From the cell containing the given text, extract its center point as (x, y) coordinate. 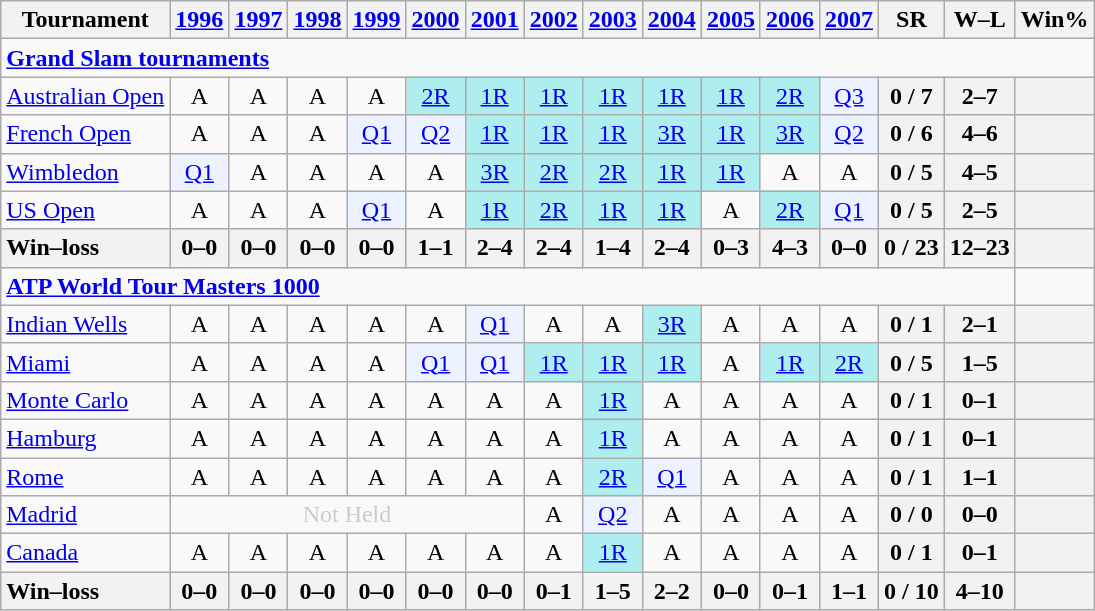
Q3 (848, 96)
Tournament (86, 20)
Grand Slam tournaments (548, 58)
2–5 (980, 210)
4–3 (790, 248)
2–7 (980, 96)
2002 (554, 20)
2007 (848, 20)
Rome (86, 477)
SR (912, 20)
1997 (258, 20)
4–6 (980, 134)
Not Held (347, 515)
0 / 6 (912, 134)
0–3 (730, 248)
ATP World Tour Masters 1000 (508, 286)
Wimbledon (86, 172)
2000 (436, 20)
US Open (86, 210)
0 / 7 (912, 96)
4–5 (980, 172)
1–4 (612, 248)
Madrid (86, 515)
French Open (86, 134)
Canada (86, 553)
2001 (494, 20)
W–L (980, 20)
2005 (730, 20)
1996 (200, 20)
Australian Open (86, 96)
1998 (318, 20)
Monte Carlo (86, 400)
12–23 (980, 248)
2006 (790, 20)
Hamburg (86, 438)
1999 (376, 20)
Win% (1054, 20)
2–2 (672, 591)
2003 (612, 20)
0 / 23 (912, 248)
0 / 0 (912, 515)
Miami (86, 362)
Indian Wells (86, 324)
4–10 (980, 591)
0 / 10 (912, 591)
2004 (672, 20)
2–1 (980, 324)
